Detect which cell encompasses the target text, then output its [X, Y] center coordinate. 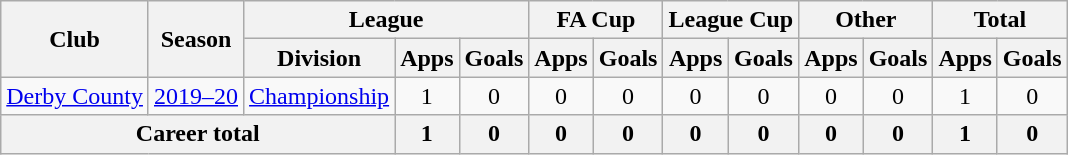
Season [196, 39]
League Cup [731, 20]
Club [75, 39]
FA Cup [596, 20]
Derby County [75, 96]
Career total [198, 134]
Other [866, 20]
Championship [320, 96]
2019–20 [196, 96]
Division [320, 58]
Total [1000, 20]
League [386, 20]
